For the text-containing cell, return its midpoint in (x, y) coordinate format. 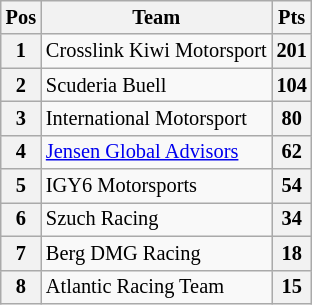
Scuderia Buell (156, 85)
1 (21, 51)
Team (156, 17)
80 (292, 118)
8 (21, 287)
4 (21, 152)
Pos (21, 17)
104 (292, 85)
34 (292, 219)
Szuch Racing (156, 219)
Pts (292, 17)
7 (21, 253)
15 (292, 287)
18 (292, 253)
Berg DMG Racing (156, 253)
Jensen Global Advisors (156, 152)
Atlantic Racing Team (156, 287)
Crosslink Kiwi Motorsport (156, 51)
201 (292, 51)
5 (21, 186)
6 (21, 219)
IGY6 Motorsports (156, 186)
3 (21, 118)
62 (292, 152)
International Motorsport (156, 118)
54 (292, 186)
2 (21, 85)
